Determine the (X, Y) coordinate at the center of the cell enclosing the given text.  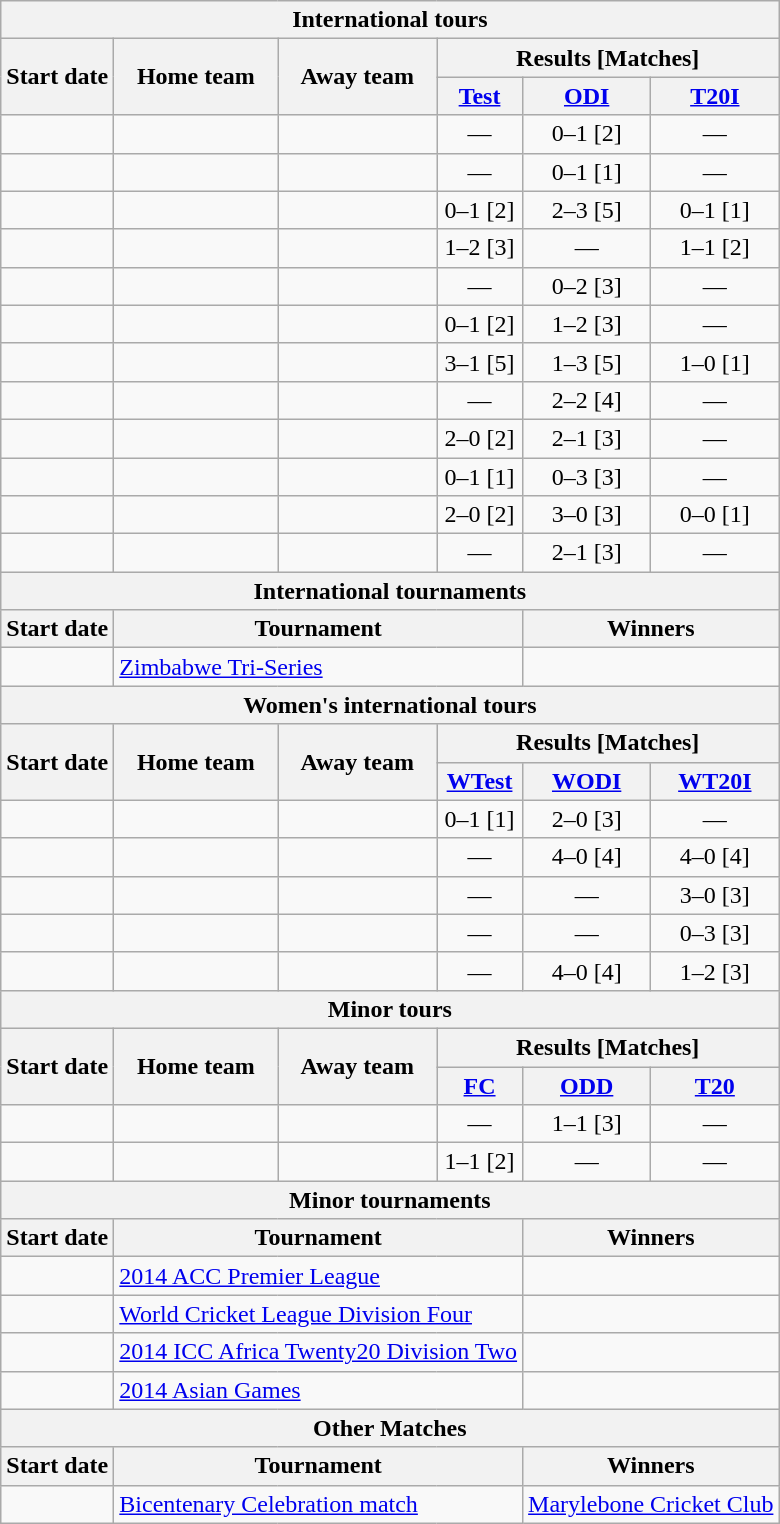
Zimbabwe Tri-Series (318, 667)
International tournaments (390, 591)
2014 ICC Africa Twenty20 Division Two (318, 1352)
2014 Asian Games (318, 1390)
2–3 [5] (587, 210)
Minor tournaments (390, 1200)
T20I (715, 96)
WTest (480, 781)
1–3 [5] (587, 362)
T20 (715, 1085)
ODI (587, 96)
WT20I (715, 781)
Women's international tours (390, 705)
Test (480, 96)
2014 ACC Premier League (318, 1276)
3–1 [5] (480, 362)
0–0 [1] (715, 515)
World Cricket League Division Four (318, 1314)
ODD (587, 1085)
Minor tours (390, 1009)
Bicentenary Celebration match (318, 1504)
FC (480, 1085)
International tours (390, 20)
2–2 [4] (587, 400)
WODI (587, 781)
2–0 [3] (587, 819)
Other Matches (390, 1428)
0–2 [3] (587, 286)
1–1 [3] (587, 1124)
Marylebone Cricket Club (651, 1504)
1–0 [1] (715, 362)
